Return [X, Y] of the center of cell containing provided text 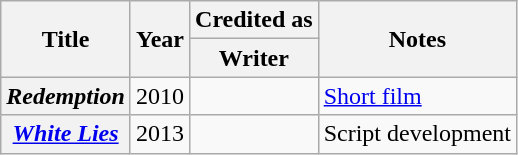
Notes [417, 39]
Writer [254, 58]
Script development [417, 134]
Title [66, 39]
2010 [160, 96]
Year [160, 39]
Credited as [254, 20]
2013 [160, 134]
White Lies [66, 134]
Short film [417, 96]
Redemption [66, 96]
